Find where the given text appears and provide that cell's center as (x, y) coordinate. 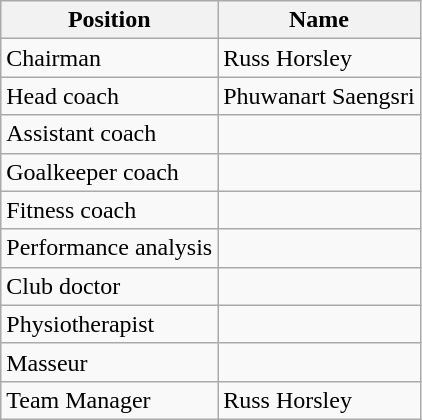
Performance analysis (110, 248)
Goalkeeper coach (110, 172)
Fitness coach (110, 210)
Position (110, 20)
Masseur (110, 362)
Phuwanart Saengsri (319, 96)
Name (319, 20)
Physiotherapist (110, 324)
Assistant coach (110, 134)
Head coach (110, 96)
Club doctor (110, 286)
Chairman (110, 58)
Team Manager (110, 400)
